Provide the (X, Y) coordinate of the cell's center where the given text is located.  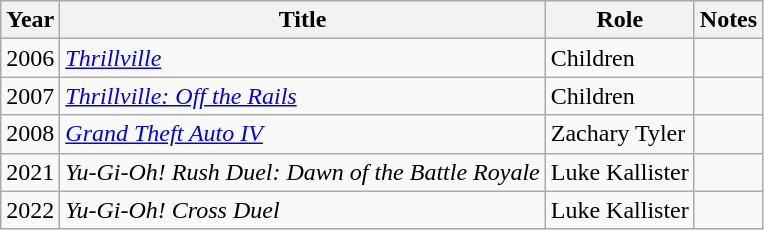
2008 (30, 134)
Thrillville: Off the Rails (302, 96)
Zachary Tyler (620, 134)
Year (30, 20)
2006 (30, 58)
Yu-Gi-Oh! Cross Duel (302, 210)
2021 (30, 172)
2022 (30, 210)
Grand Theft Auto IV (302, 134)
Thrillville (302, 58)
Yu-Gi-Oh! Rush Duel: Dawn of the Battle Royale (302, 172)
2007 (30, 96)
Role (620, 20)
Title (302, 20)
Notes (728, 20)
